Capture the cell that displays the provided text and extract its [x, y] central coordinate. 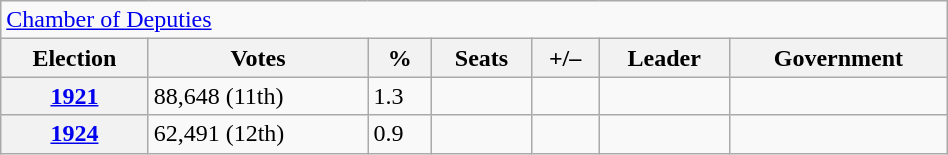
Government [839, 58]
Chamber of Deputies [474, 20]
Election [74, 58]
1.3 [400, 96]
1921 [74, 96]
0.9 [400, 134]
+/– [564, 58]
Seats [482, 58]
1924 [74, 134]
88,648 (11th) [258, 96]
62,491 (12th) [258, 134]
% [400, 58]
Leader [664, 58]
Votes [258, 58]
